Extract the [X, Y] coordinate from the center of the cell holding the provided text.  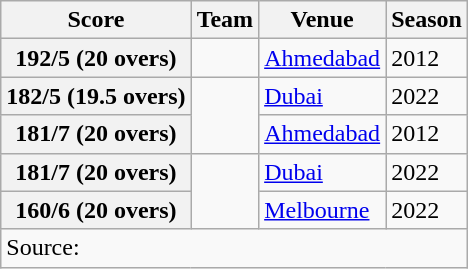
192/5 (20 overs) [96, 58]
Venue [322, 20]
Score [96, 20]
Team [225, 20]
182/5 (19.5 overs) [96, 96]
Melbourne [322, 210]
160/6 (20 overs) [96, 210]
Season [427, 20]
Source: [234, 248]
